For the text-containing cell, return its midpoint in [x, y] coordinate format. 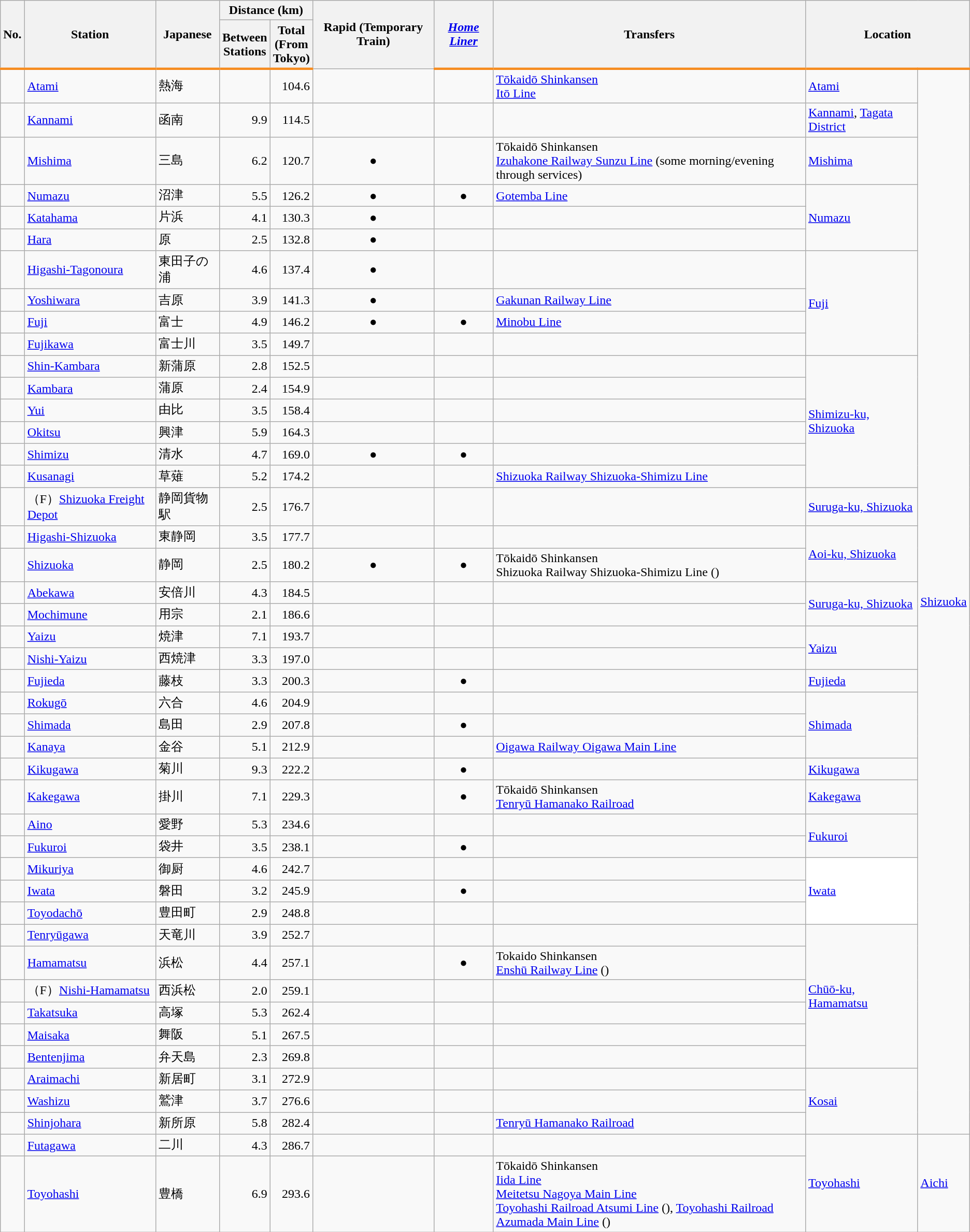
Higashi-Shizuoka [90, 537]
282.4 [291, 1123]
229.3 [291, 797]
東静岡 [188, 537]
Tōkaidō Shinkansen Itō Line [650, 86]
安倍川 [188, 593]
豊橋 [188, 1194]
鷲津 [188, 1101]
Maisaka [90, 1035]
242.7 [291, 869]
257.1 [291, 963]
Kanaya [90, 747]
149.7 [291, 344]
焼津 [188, 637]
286.7 [291, 1145]
BetweenStations [245, 45]
177.7 [291, 537]
新所原 [188, 1123]
Abekawa [90, 593]
Minobu Line [650, 322]
6.9 [245, 1194]
9.3 [245, 769]
9.9 [245, 120]
藤枝 [188, 681]
清水 [188, 455]
弁天島 [188, 1057]
Tenryū Hamanako Railroad [650, 1123]
浜松 [188, 963]
Takatsuka [90, 1013]
272.9 [291, 1079]
菊川 [188, 769]
Kosai [861, 1101]
Nishi-Yaizu [90, 659]
245.9 [291, 891]
104.6 [291, 86]
267.5 [291, 1035]
富士川 [188, 344]
Home Liner [463, 35]
六合 [188, 703]
No. [12, 35]
262.4 [291, 1013]
（F）Nishi-Hamamatsu [90, 991]
磐田 [188, 891]
259.1 [291, 991]
186.6 [291, 614]
141.3 [291, 300]
新居町 [188, 1079]
富士 [188, 322]
金谷 [188, 747]
東田子の浦 [188, 270]
Japanese [188, 35]
5.8 [245, 1123]
174.2 [291, 477]
5.2 [245, 477]
132.8 [291, 239]
三島 [188, 161]
Mochimune [90, 614]
用宗 [188, 614]
120.7 [291, 161]
4.9 [245, 322]
Tōkaidō Shinkansen Iida Line Meitetsu Nagoya Main LineToyohashi Railroad Atsumi Line (), Toyohashi Railroad Azumada Main Line () [650, 1194]
Gakunan Railway Line [650, 300]
Fujikawa [90, 344]
高塚 [188, 1013]
293.6 [291, 1194]
248.8 [291, 913]
193.7 [291, 637]
静岡 [188, 565]
掛川 [188, 797]
（F）Shizuoka Freight Depot [90, 507]
3.1 [245, 1079]
204.9 [291, 703]
Tōkaidō ShinkansenTenryū Hamanako Railroad [650, 797]
Shinjohara [90, 1123]
Hamamatsu [90, 963]
原 [188, 239]
Tokaido ShinkansenEnshū Railway Line () [650, 963]
愛野 [188, 825]
Higashi-Tagonoura [90, 270]
西浜松 [188, 991]
176.7 [291, 507]
Shin-Kambara [90, 367]
Oigawa Railway Oigawa Main Line [650, 747]
3.7 [245, 1101]
Aoi-ku, Shizuoka [861, 554]
興津 [188, 432]
Tōkaidō Shinkansen Izuhakone Railway Sunzu Line (some morning/evening through services) [650, 161]
4.4 [245, 963]
Shizuoka Railway Shizuoka-Shimizu Line [650, 477]
197.0 [291, 659]
Aino [90, 825]
Tenryūgawa [90, 936]
Yoshiwara [90, 300]
5.5 [245, 196]
Yui [90, 410]
Rapid (Temporary Train) [373, 35]
2.1 [245, 614]
片浜 [188, 218]
島田 [188, 725]
180.2 [291, 565]
158.4 [291, 410]
212.9 [291, 747]
137.4 [291, 270]
3.2 [245, 891]
2.3 [245, 1057]
4.1 [245, 218]
169.0 [291, 455]
Washizu [90, 1101]
Kusanagi [90, 477]
二川 [188, 1145]
200.3 [291, 681]
Tōkaidō ShinkansenShizuoka Railway Shizuoka-Shimizu Line () [650, 565]
Mikuriya [90, 869]
Station [90, 35]
Aichi [944, 1183]
Total(FromTokyo) [291, 45]
Location [887, 35]
130.3 [291, 218]
草薙 [188, 477]
Chūō-ku, Hamamatsu [861, 996]
238.1 [291, 847]
114.5 [291, 120]
袋井 [188, 847]
Kambara [90, 389]
154.9 [291, 389]
由比 [188, 410]
222.2 [291, 769]
Shimizu-ku, Shizuoka [861, 422]
豊田町 [188, 913]
Toyodachō [90, 913]
184.5 [291, 593]
146.2 [291, 322]
舞阪 [188, 1035]
207.8 [291, 725]
Katahama [90, 218]
164.3 [291, 432]
Kannami, Tagata District [861, 120]
269.8 [291, 1057]
西焼津 [188, 659]
熱海 [188, 86]
Gotemba Line [650, 196]
吉原 [188, 300]
Okitsu [90, 432]
5.9 [245, 432]
御厨 [188, 869]
Futagawa [90, 1145]
Bentenjima [90, 1057]
函南 [188, 120]
2.4 [245, 389]
静岡貨物駅 [188, 507]
新蒲原 [188, 367]
沼津 [188, 196]
152.5 [291, 367]
Shimizu [90, 455]
Rokugō [90, 703]
Distance (km) [266, 10]
4.7 [245, 455]
天竜川 [188, 936]
Kannami [90, 120]
Transfers [650, 35]
6.2 [245, 161]
Araimachi [90, 1079]
276.6 [291, 1101]
Hara [90, 239]
蒲原 [188, 389]
2.8 [245, 367]
126.2 [291, 196]
234.6 [291, 825]
2.0 [245, 991]
252.7 [291, 936]
